Scan for the cell matching the given text and deliver its (X, Y) coordinate at center. 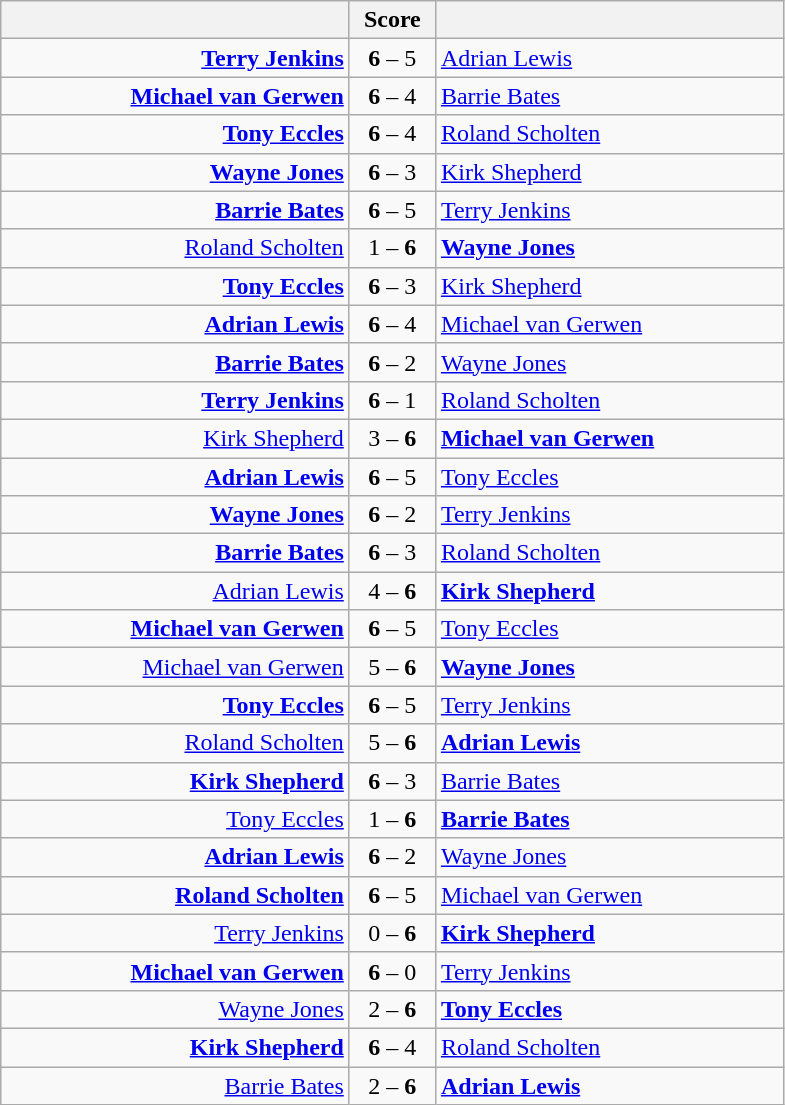
6 – 0 (392, 971)
6 – 1 (392, 400)
4 – 6 (392, 591)
Score (392, 20)
0 – 6 (392, 933)
3 – 6 (392, 438)
